Extract the [x, y] coordinate from the center of the cell holding the provided text.  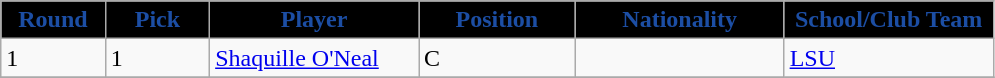
Round [53, 20]
Nationality [680, 20]
Player [314, 20]
Shaquille O'Neal [314, 58]
Pick [157, 20]
Position [498, 20]
School/Club Team [888, 20]
LSU [888, 58]
C [498, 58]
